Scan for the cell matching the given text and deliver its [X, Y] coordinate at center. 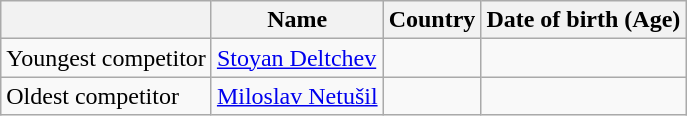
Country [432, 20]
Youngest competitor [106, 58]
Oldest competitor [106, 96]
Name [297, 20]
Stoyan Deltchev [297, 58]
Date of birth (Age) [584, 20]
Miloslav Netušil [297, 96]
